For the text-containing cell, return its midpoint in [X, Y] coordinate format. 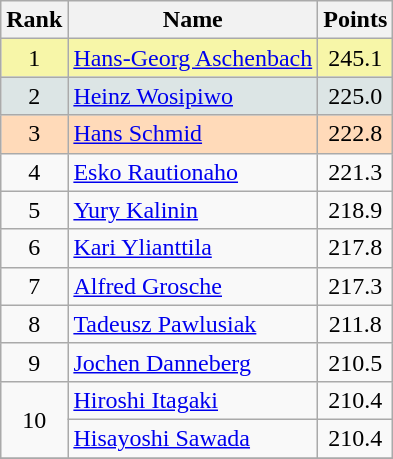
Heinz Wosipiwo [193, 96]
Tadeusz Pawlusiak [193, 324]
4 [34, 172]
Hiroshi Itagaki [193, 400]
Hisayoshi Sawada [193, 438]
210.5 [356, 362]
222.8 [356, 134]
3 [34, 134]
Yury Kalinin [193, 210]
10 [34, 419]
Jochen Danneberg [193, 362]
Name [193, 20]
9 [34, 362]
6 [34, 248]
225.0 [356, 96]
Rank [34, 20]
Kari Ylianttila [193, 248]
7 [34, 286]
217.3 [356, 286]
245.1 [356, 58]
221.3 [356, 172]
Hans Schmid [193, 134]
211.8 [356, 324]
218.9 [356, 210]
217.8 [356, 248]
Alfred Grosche [193, 286]
1 [34, 58]
Points [356, 20]
Esko Rautionaho [193, 172]
8 [34, 324]
Hans-Georg Aschenbach [193, 58]
5 [34, 210]
2 [34, 96]
